Scan for the cell matching the given text and deliver its (x, y) coordinate at center. 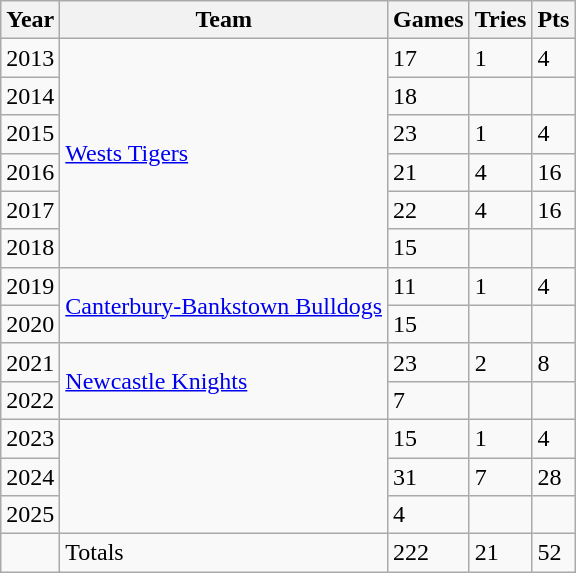
2 (500, 362)
Newcastle Knights (224, 381)
2017 (30, 210)
22 (429, 210)
2021 (30, 362)
17 (429, 58)
2022 (30, 400)
Year (30, 20)
Pts (554, 20)
Team (224, 20)
2024 (30, 477)
2025 (30, 515)
8 (554, 362)
31 (429, 477)
Canterbury-Bankstown Bulldogs (224, 305)
Totals (224, 553)
222 (429, 553)
2013 (30, 58)
2019 (30, 286)
52 (554, 553)
2016 (30, 172)
Wests Tigers (224, 153)
2018 (30, 248)
28 (554, 477)
2020 (30, 324)
Games (429, 20)
11 (429, 286)
2015 (30, 134)
18 (429, 96)
Tries (500, 20)
2023 (30, 438)
2014 (30, 96)
